Determine the [X, Y] coordinate at the center of the cell enclosing the given text.  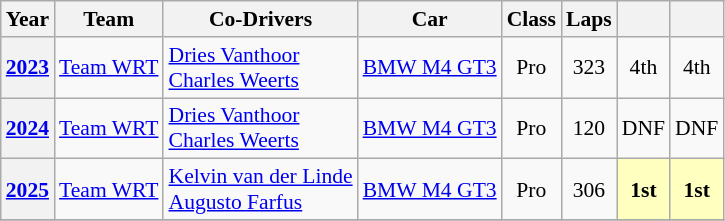
120 [589, 128]
Car [430, 19]
2024 [28, 128]
323 [589, 68]
2023 [28, 68]
2025 [28, 190]
Class [532, 19]
Team [108, 19]
Year [28, 19]
Co-Drivers [260, 19]
Laps [589, 19]
Kelvin van der Linde Augusto Farfus [260, 190]
306 [589, 190]
